Output the [x, y] coordinate of the center of the cell containing the given text.  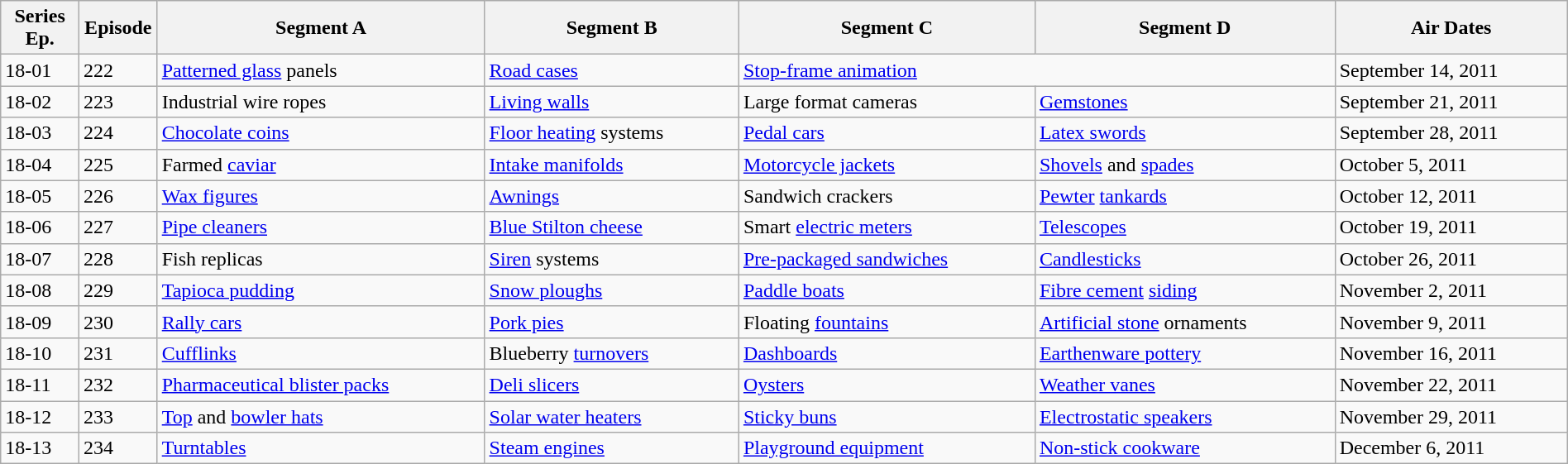
Top and bowler hats [321, 416]
231 [117, 353]
Segment B [612, 28]
Earthenware pottery [1184, 353]
Pipe cleaners [321, 227]
230 [117, 322]
234 [117, 448]
Dashboards [887, 353]
September 14, 2011 [1451, 70]
18-03 [40, 133]
Blueberry turnovers [612, 353]
Stop-frame animation [1037, 70]
Gemstones [1184, 102]
18-08 [40, 290]
Electrostatic speakers [1184, 416]
Candlesticks [1184, 259]
Farmed caviar [321, 165]
222 [117, 70]
Steam engines [612, 448]
Deli slicers [612, 385]
Sandwich crackers [887, 196]
Air Dates [1451, 28]
Siren systems [612, 259]
Fish replicas [321, 259]
223 [117, 102]
Pewter tankards [1184, 196]
Industrial wire ropes [321, 102]
Oysters [887, 385]
Blue Stilton cheese [612, 227]
226 [117, 196]
Segment A [321, 28]
18-07 [40, 259]
18-04 [40, 165]
Series Ep. [40, 28]
Snow ploughs [612, 290]
Intake manifolds [612, 165]
Chocolate coins [321, 133]
Sticky buns [887, 416]
Turntables [321, 448]
Pork pies [612, 322]
Weather vanes [1184, 385]
November 22, 2011 [1451, 385]
Cufflinks [321, 353]
Pre-packaged sandwiches [887, 259]
December 6, 2011 [1451, 448]
Shovels and spades [1184, 165]
Tapioca pudding [321, 290]
Pedal cars [887, 133]
Solar water heaters [612, 416]
Pharmaceutical blister packs [321, 385]
18-12 [40, 416]
Road cases [612, 70]
Playground equipment [887, 448]
Rally cars [321, 322]
Artificial stone ornaments [1184, 322]
Latex swords [1184, 133]
18-13 [40, 448]
18-09 [40, 322]
September 28, 2011 [1451, 133]
224 [117, 133]
18-11 [40, 385]
Floating fountains [887, 322]
229 [117, 290]
18-01 [40, 70]
227 [117, 227]
Wax figures [321, 196]
November 2, 2011 [1451, 290]
Non-stick cookware [1184, 448]
Floor heating systems [612, 133]
November 9, 2011 [1451, 322]
Living walls [612, 102]
18-06 [40, 227]
225 [117, 165]
Patterned glass panels [321, 70]
October 5, 2011 [1451, 165]
Segment D [1184, 28]
Fibre cement siding [1184, 290]
Motorcycle jackets [887, 165]
Episode [117, 28]
November 29, 2011 [1451, 416]
Large format cameras [887, 102]
October 19, 2011 [1451, 227]
18-10 [40, 353]
November 16, 2011 [1451, 353]
18-02 [40, 102]
232 [117, 385]
September 21, 2011 [1451, 102]
October 26, 2011 [1451, 259]
Segment C [887, 28]
18-05 [40, 196]
October 12, 2011 [1451, 196]
233 [117, 416]
Awnings [612, 196]
Paddle boats [887, 290]
Telescopes [1184, 227]
228 [117, 259]
Smart electric meters [887, 227]
